For the text-containing cell, return its midpoint in (x, y) coordinate format. 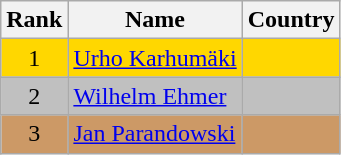
Jan Parandowski (155, 134)
Name (155, 20)
2 (34, 96)
Wilhelm Ehmer (155, 96)
Urho Karhumäki (155, 58)
Country (291, 20)
Rank (34, 20)
3 (34, 134)
1 (34, 58)
